Locate the cell with the specified text and output its (x, y) center coordinate. 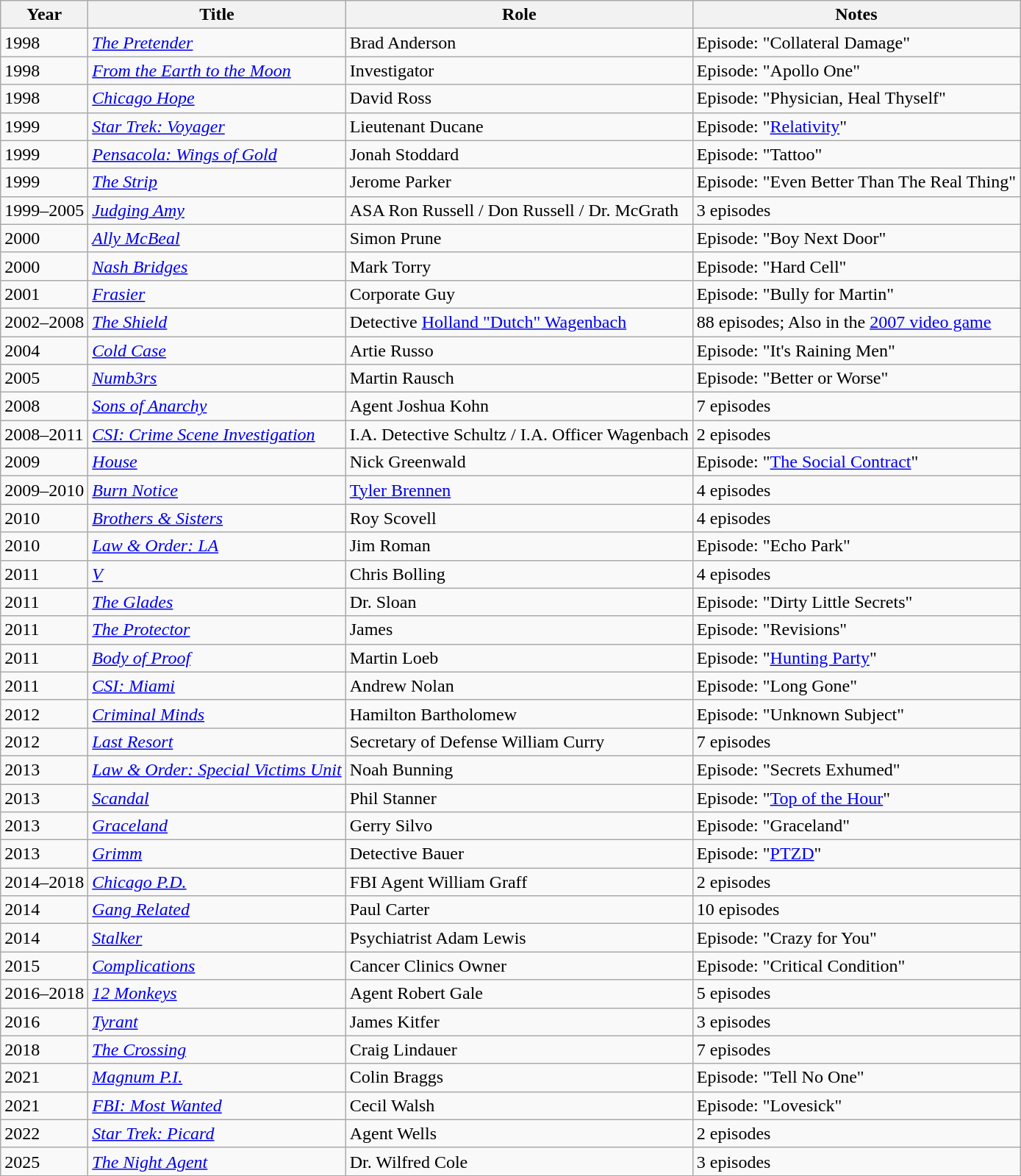
Nash Bridges (217, 266)
Episode: "The Social Contract" (856, 462)
Andrew Nolan (519, 686)
Criminal Minds (217, 714)
Detective Holland "Dutch" Wagenbach (519, 322)
Episode: "Hunting Party" (856, 658)
Role (519, 15)
Craig Lindauer (519, 1050)
Brad Anderson (519, 43)
Paul Carter (519, 910)
The Protector (217, 630)
Scandal (217, 797)
2009 (44, 462)
Law & Order: Special Victims Unit (217, 770)
Episode: "Tattoo" (856, 154)
Episode: "Boy Next Door" (856, 238)
FBI: Most Wanted (217, 1105)
Episode: "Bully for Martin" (856, 294)
Dr. Wilfred Cole (519, 1161)
Episode: "Unknown Subject" (856, 714)
Burn Notice (217, 490)
James Kitfer (519, 1022)
ASA Ron Russell / Don Russell / Dr. McGrath (519, 210)
Episode: "Even Better Than The Real Thing" (856, 182)
Episode: "Apollo One" (856, 71)
Episode: "Graceland" (856, 826)
Ally McBeal (217, 238)
Episode: "Critical Condition" (856, 966)
Episode: "Lovesick" (856, 1105)
Cancer Clinics Owner (519, 966)
Jerome Parker (519, 182)
Episode: "Long Gone" (856, 686)
Phil Stanner (519, 797)
2015 (44, 966)
Investigator (519, 71)
Artie Russo (519, 351)
Episode: "Dirty Little Secrets" (856, 602)
Noah Bunning (519, 770)
From the Earth to the Moon (217, 71)
Episode: "Hard Cell" (856, 266)
Agent Robert Gale (519, 994)
Gerry Silvo (519, 826)
Agent Wells (519, 1133)
Mark Torry (519, 266)
Corporate Guy (519, 294)
CSI: Crime Scene Investigation (217, 434)
The Night Agent (217, 1161)
Colin Braggs (519, 1078)
Episode: "Better or Worse" (856, 379)
Martin Rausch (519, 379)
Star Trek: Voyager (217, 126)
V (217, 574)
Grimm (217, 854)
2008 (44, 406)
5 episodes (856, 994)
David Ross (519, 98)
2002–2008 (44, 322)
Episode: "It's Raining Men" (856, 351)
Chicago Hope (217, 98)
Pensacola: Wings of Gold (217, 154)
Stalker (217, 938)
Nick Greenwald (519, 462)
Magnum P.I. (217, 1078)
Graceland (217, 826)
James (519, 630)
88 episodes; Also in the 2007 video game (856, 322)
Episode: "Crazy for You" (856, 938)
Jonah Stoddard (519, 154)
Title (217, 15)
Secretary of Defense William Curry (519, 742)
12 Monkeys (217, 994)
Tyler Brennen (519, 490)
Numb3rs (217, 379)
Sons of Anarchy (217, 406)
Notes (856, 15)
Hamilton Bartholomew (519, 714)
Episode: "PTZD" (856, 854)
Complications (217, 966)
Chris Bolling (519, 574)
Brothers & Sisters (217, 518)
Lieutenant Ducane (519, 126)
2008–2011 (44, 434)
Last Resort (217, 742)
2009–2010 (44, 490)
Jim Roman (519, 546)
Episode: "Top of the Hour" (856, 797)
2001 (44, 294)
2025 (44, 1161)
2016 (44, 1022)
I.A. Detective Schultz / I.A. Officer Wagenbach (519, 434)
Episode: "Revisions" (856, 630)
Psychiatrist Adam Lewis (519, 938)
2005 (44, 379)
Gang Related (217, 910)
Episode: "Secrets Exhumed" (856, 770)
Agent Joshua Kohn (519, 406)
Cold Case (217, 351)
Cecil Walsh (519, 1105)
1999–2005 (44, 210)
Law & Order: LA (217, 546)
Year (44, 15)
Detective Bauer (519, 854)
Judging Amy (217, 210)
Star Trek: Picard (217, 1133)
2022 (44, 1133)
Simon Prune (519, 238)
The Pretender (217, 43)
Episode: "Tell No One" (856, 1078)
Dr. Sloan (519, 602)
Frasier (217, 294)
Episode: "Collateral Damage" (856, 43)
FBI Agent William Graff (519, 882)
Episode: "Relativity" (856, 126)
The Strip (217, 182)
CSI: Miami (217, 686)
Episode: "Physician, Heal Thyself" (856, 98)
2014–2018 (44, 882)
Tyrant (217, 1022)
2016–2018 (44, 994)
Episode: "Echo Park" (856, 546)
The Crossing (217, 1050)
Martin Loeb (519, 658)
Body of Proof (217, 658)
Chicago P.D. (217, 882)
2004 (44, 351)
The Shield (217, 322)
10 episodes (856, 910)
Roy Scovell (519, 518)
2018 (44, 1050)
The Glades (217, 602)
House (217, 462)
